For the text-containing cell, return its midpoint in [X, Y] coordinate format. 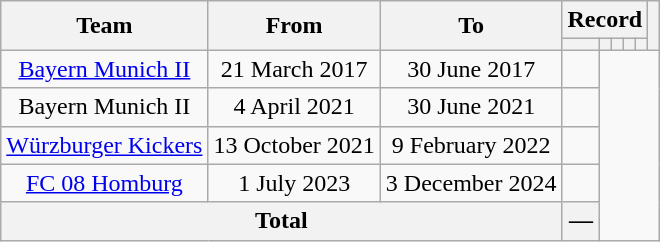
3 December 2024 [471, 183]
From [294, 26]
30 June 2021 [471, 107]
21 March 2017 [294, 69]
— [581, 221]
9 February 2022 [471, 145]
Record [605, 20]
Team [104, 26]
4 April 2021 [294, 107]
13 October 2021 [294, 145]
FC 08 Homburg [104, 183]
To [471, 26]
Würzburger Kickers [104, 145]
30 June 2017 [471, 69]
1 July 2023 [294, 183]
Total [282, 221]
